Return (x, y) of the center of cell containing provided text 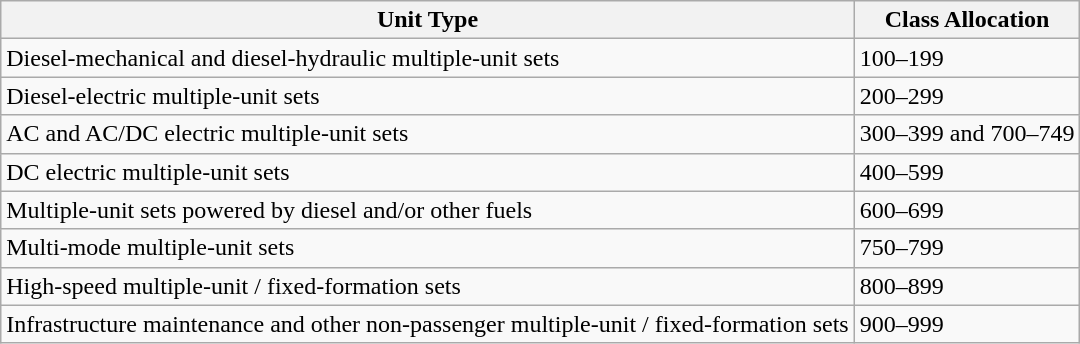
300–399 and 700–749 (967, 134)
High-speed multiple-unit / fixed-formation sets (428, 286)
100–199 (967, 58)
Multiple-unit sets powered by diesel and/or other fuels (428, 210)
AC and AC/DC electric multiple-unit sets (428, 134)
Class Allocation (967, 20)
Diesel-mechanical and diesel-hydraulic multiple-unit sets (428, 58)
200–299 (967, 96)
800–899 (967, 286)
Infrastructure maintenance and other non-passenger multiple-unit / fixed-formation sets (428, 324)
Multi-mode multiple-unit sets (428, 248)
900–999 (967, 324)
400–599 (967, 172)
Diesel-electric multiple-unit sets (428, 96)
DC electric multiple-unit sets (428, 172)
Unit Type (428, 20)
750–799 (967, 248)
600–699 (967, 210)
